Return (x, y) of the center of cell containing provided text 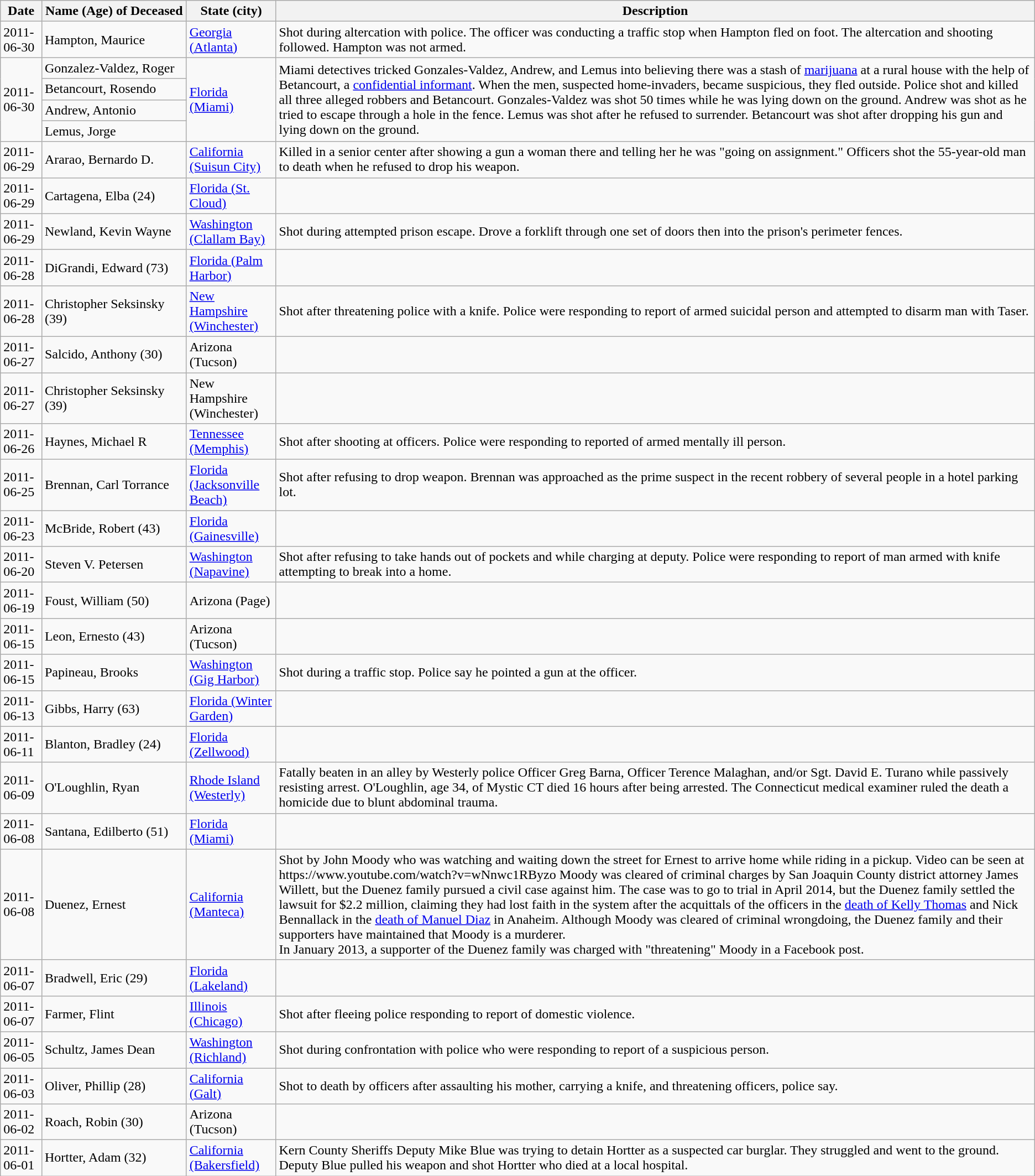
2011-06-19 (21, 601)
2011-06-02 (21, 1122)
Shot during a traffic stop. Police say he pointed a gun at the officer. (655, 673)
Illinois (Chicago) (231, 1013)
Florida (Palm Harbor) (231, 268)
Cartagena, Elba (24) (114, 196)
Florida (Lakeland) (231, 978)
Washington (Gig Harbor) (231, 673)
Foust, William (50) (114, 601)
Date (21, 11)
Bradwell, Eric (29) (114, 978)
Name (Age) of Deceased (114, 11)
Georgia (Atlanta) (231, 40)
Rhode Island (Westerly) (231, 788)
State (city) (231, 11)
Washington (Clallam Bay) (231, 231)
Gibbs, Harry (63) (114, 708)
Santana, Edilberto (51) (114, 831)
Brennan, Carl Torrance (114, 485)
McBride, Robert (43) (114, 529)
Papineau, Brooks (114, 673)
2011-06-26 (21, 441)
2011-06-13 (21, 708)
Hampton, Maurice (114, 40)
Florida (Zellwood) (231, 745)
Shot after threatening police with a knife. Police were responding to report of armed suicidal person and attempted to disarm man with Taser. (655, 311)
2011-06-23 (21, 529)
California (Manteca) (231, 904)
Florida (Jacksonville Beach) (231, 485)
O'Loughlin, Ryan (114, 788)
Florida (Gainesville) (231, 529)
Hortter, Adam (32) (114, 1158)
Shot after refusing to drop weapon. Brennan was approached as the prime suspect in the recent robbery of several people in a hotel parking lot. (655, 485)
Andrew, Antonio (114, 110)
Blanton, Bradley (24) (114, 745)
Shot after fleeing police responding to report of domestic violence. (655, 1013)
Ararao, Bernardo D. (114, 159)
2011-06-03 (21, 1085)
Shot after shooting at officers. Police were responding to reported of armed mentally ill person. (655, 441)
DiGrandi, Edward (73) (114, 268)
2011-06-20 (21, 564)
Schultz, James Dean (114, 1050)
California (Suisun City) (231, 159)
Oliver, Phillip (28) (114, 1085)
2011-06-25 (21, 485)
Gonzalez-Valdez, Roger (114, 68)
Steven V. Petersen (114, 564)
2011-06-01 (21, 1158)
Duenez, Ernest (114, 904)
Florida (Winter Garden) (231, 708)
Shot during attempted prison escape. Drove a forklift through one set of doors then into the prison's perimeter fences. (655, 231)
Washington (Richland) (231, 1050)
Betancourt, Rosendo (114, 89)
Salcido, Anthony (30) (114, 354)
Arizona (Page) (231, 601)
Lemus, Jorge (114, 131)
Leon, Ernesto (43) (114, 636)
California (Galt) (231, 1085)
2011-06-11 (21, 745)
Florida (St. Cloud) (231, 196)
Roach, Robin (30) (114, 1122)
California (Bakersfield) (231, 1158)
Newland, Kevin Wayne (114, 231)
Shot to death by officers after assaulting his mother, carrying a knife, and threatening officers, police say. (655, 1085)
2011-06-05 (21, 1050)
Haynes, Michael R (114, 441)
Tennessee (Memphis) (231, 441)
Description (655, 11)
Shot during confrontation with police who were responding to report of a suspicious person. (655, 1050)
Washington (Napavine) (231, 564)
2011-06-09 (21, 788)
Farmer, Flint (114, 1013)
